Provide the [x, y] coordinate of the cell's center where the given text is located.  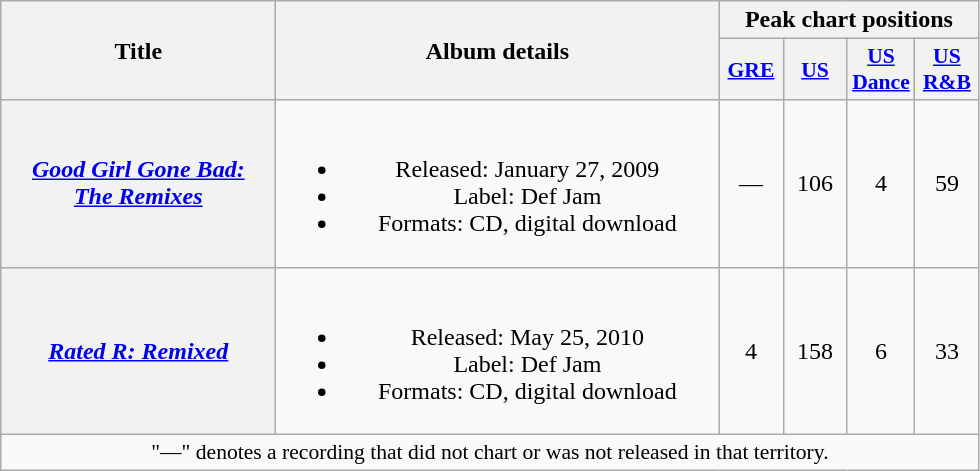
USR&B [947, 70]
59 [947, 184]
— [751, 184]
Released: January 27, 2009 Label: Def JamFormats: CD, digital download [498, 184]
Good Girl Gone Bad:The Remixes [138, 184]
US [815, 70]
Title [138, 50]
Peak chart positions [849, 20]
"—" denotes a recording that did not chart or was not released in that territory. [490, 452]
USDance [881, 70]
6 [881, 350]
33 [947, 350]
Rated R: Remixed [138, 350]
106 [815, 184]
GRE [751, 70]
Released: May 25, 2010 Label: Def JamFormats: CD, digital download [498, 350]
Album details [498, 50]
158 [815, 350]
